Extract the [x, y] coordinate from the center of the cell holding the provided text.  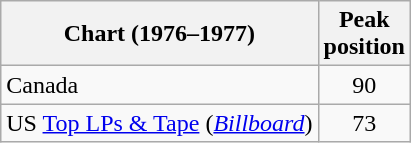
US Top LPs & Tape (Billboard) [160, 123]
Chart (1976–1977) [160, 34]
Canada [160, 85]
90 [364, 85]
Peak position [364, 34]
73 [364, 123]
